Output the [x, y] coordinate of the center of the cell containing the given text.  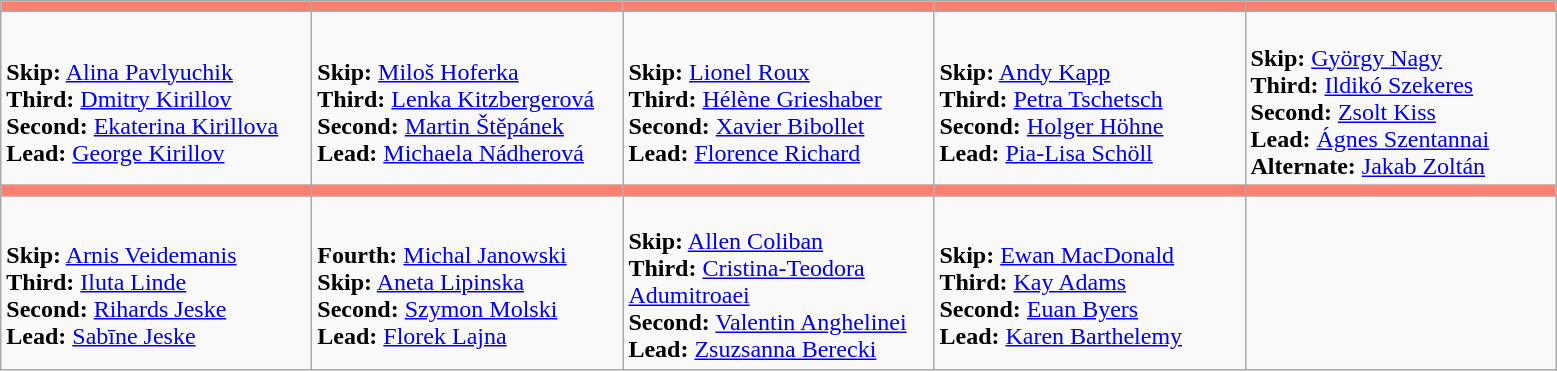
Skip: Lionel Roux Third: Hélène Grieshaber Second: Xavier Bibollet Lead: Florence Richard [778, 98]
Skip: Miloš Hoferka Third: Lenka Kitzbergerová Second: Martin Štěpánek Lead: Michaela Nádherová [468, 98]
Fourth: Michal Janowski Skip: Aneta Lipinska Second: Szymon Molski Lead: Florek Lajna [468, 282]
Skip: Allen Coliban Third: Cristina-Teodora Adumitroaei Second: Valentin Anghelinei Lead: Zsuzsanna Berecki [778, 282]
Skip: György Nagy Third: Ildikó Szekeres Second: Zsolt Kiss Lead: Ágnes Szentannai Alternate: Jakab Zoltán [1400, 98]
Skip: Alina Pavlyuchik Third: Dmitry Kirillov Second: Ekaterina Kirillova Lead: George Kirillov [156, 98]
Skip: Ewan MacDonald Third: Kay Adams Second: Euan Byers Lead: Karen Barthelemy [1090, 282]
Skip: Arnis Veidemanis Third: Iluta Linde Second: Rihards Jeske Lead: Sabīne Jeske [156, 282]
Skip: Andy Kapp Third: Petra Tschetsch Second: Holger Höhne Lead: Pia-Lisa Schöll [1090, 98]
